Identify which cell holds the provided text, then report its [x, y] central coordinate. 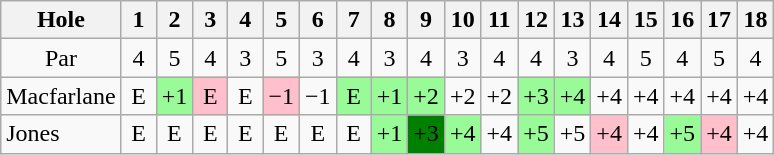
15 [646, 20]
13 [572, 20]
10 [462, 20]
8 [390, 20]
2 [174, 20]
17 [720, 20]
9 [426, 20]
18 [756, 20]
Jones [61, 134]
Macfarlane [61, 96]
6 [318, 20]
1 [138, 20]
7 [354, 20]
14 [610, 20]
12 [536, 20]
11 [500, 20]
16 [682, 20]
Par [61, 58]
Hole [61, 20]
